Scan for the cell matching the given text and deliver its [x, y] coordinate at center. 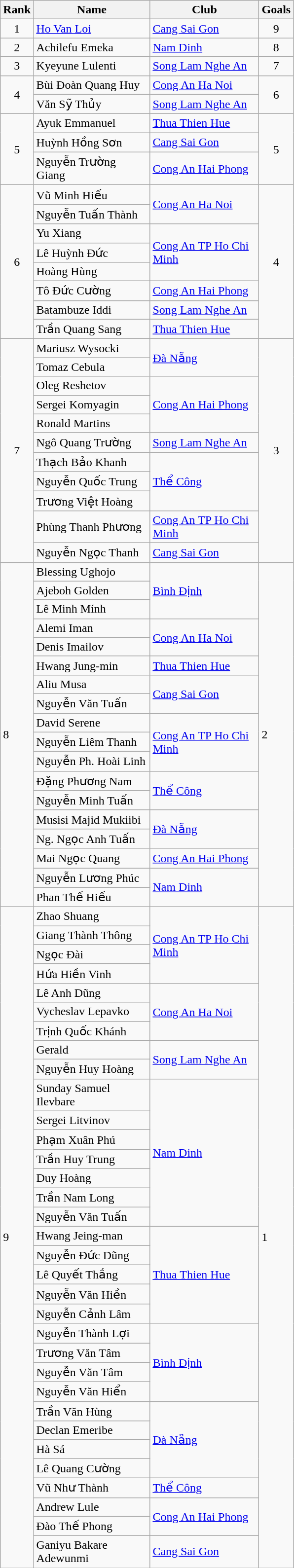
Nguyễn Thành Lợi [92, 1333]
Trương Việt Hoàng [92, 501]
Nguyễn Huy Hoàng [92, 1069]
Mariusz Wysocki [92, 348]
Hwang Jeing-man [92, 1236]
Sergei Litvinov [92, 1120]
Văn Sỹ Thủy [92, 104]
Ajeboh Golden [92, 590]
Alemi Iman [92, 628]
Zhao Shuang [92, 916]
Nguyễn Ph. Hoài Linh [92, 762]
Ronald Martins [92, 423]
Andrew Lule [92, 1507]
Hứa Hiền Vinh [92, 974]
Trịnh Quốc Khánh [92, 1031]
Lê Huỳnh Đức [92, 253]
Nguyễn Đức Dũng [92, 1255]
Achilefu Emeka [92, 47]
Lê Anh Dũng [92, 993]
Huỳnh Hồng Sơn [92, 143]
Đào Thế Phong [92, 1526]
Gerald [92, 1050]
Aliu Musa [92, 684]
Trần Huy Trung [92, 1159]
Trần Quang Sang [92, 329]
Batambuze Iddi [92, 310]
Hwang Jung-min [92, 665]
Phạm Xuân Phú [92, 1139]
Thạch Bảo Khanh [92, 462]
Ngô Quang Trường [92, 442]
Ganiyu Bakare Adewunmi [92, 1552]
Phùng Thanh Phương [92, 527]
Nguyễn Lương Phúc [92, 878]
Oleg Reshetov [92, 386]
Ayuk Emmanuel [92, 123]
Phan Thế Hiếu [92, 897]
Nguyễn Ngọc Thanh [92, 552]
Yu Xiang [92, 233]
Kyeyune Lulenti [92, 66]
Nguyễn Văn Hiển [92, 1392]
Ng. Ngọc Anh Tuấn [92, 839]
Ngọc Đài [92, 954]
Duy Hoàng [92, 1178]
Rank [17, 10]
Nguyễn Quốc Trung [92, 481]
Vũ Như Thành [92, 1488]
Tomaz Cebula [92, 367]
Name [92, 10]
Hoàng Hùng [92, 272]
Trần Nam Long [92, 1198]
Club [204, 10]
Declan Emeribe [92, 1430]
Tô Đức Cường [92, 291]
Ho Van Loi [92, 29]
Nguyễn Văn Hiền [92, 1294]
Goals [276, 10]
Hà Sá [92, 1449]
Đặng Phương Nam [92, 781]
Nguyễn Liêm Thanh [92, 742]
Vũ Minh Hiếu [92, 195]
Nguyễn Cảnh Lâm [92, 1313]
Nguyễn Tuấn Thành [92, 214]
Mai Ngọc Quang [92, 858]
Trần Văn Hùng [92, 1411]
Sunday Samuel Ilevbare [92, 1095]
Nguyễn Minh Tuấn [92, 801]
Lê Quyết Thắng [92, 1275]
Nguyễn Trường Giang [92, 169]
Lê Quang Cường [92, 1468]
Lê Minh Mính [92, 609]
Musisi Majid Mukiibi [92, 819]
Trương Văn Tâm [92, 1352]
David Serene [92, 723]
Giang Thành Thông [92, 935]
Sergei Komyagin [92, 404]
Blessing Ughojo [92, 572]
Vycheslav Lepavko [92, 1012]
Bùi Đoàn Quang Huy [92, 85]
Nguyễn Văn Tâm [92, 1372]
Denis Imailov [92, 647]
